Return the (x, y) coordinate for the center point of the cell that contains the specified text.  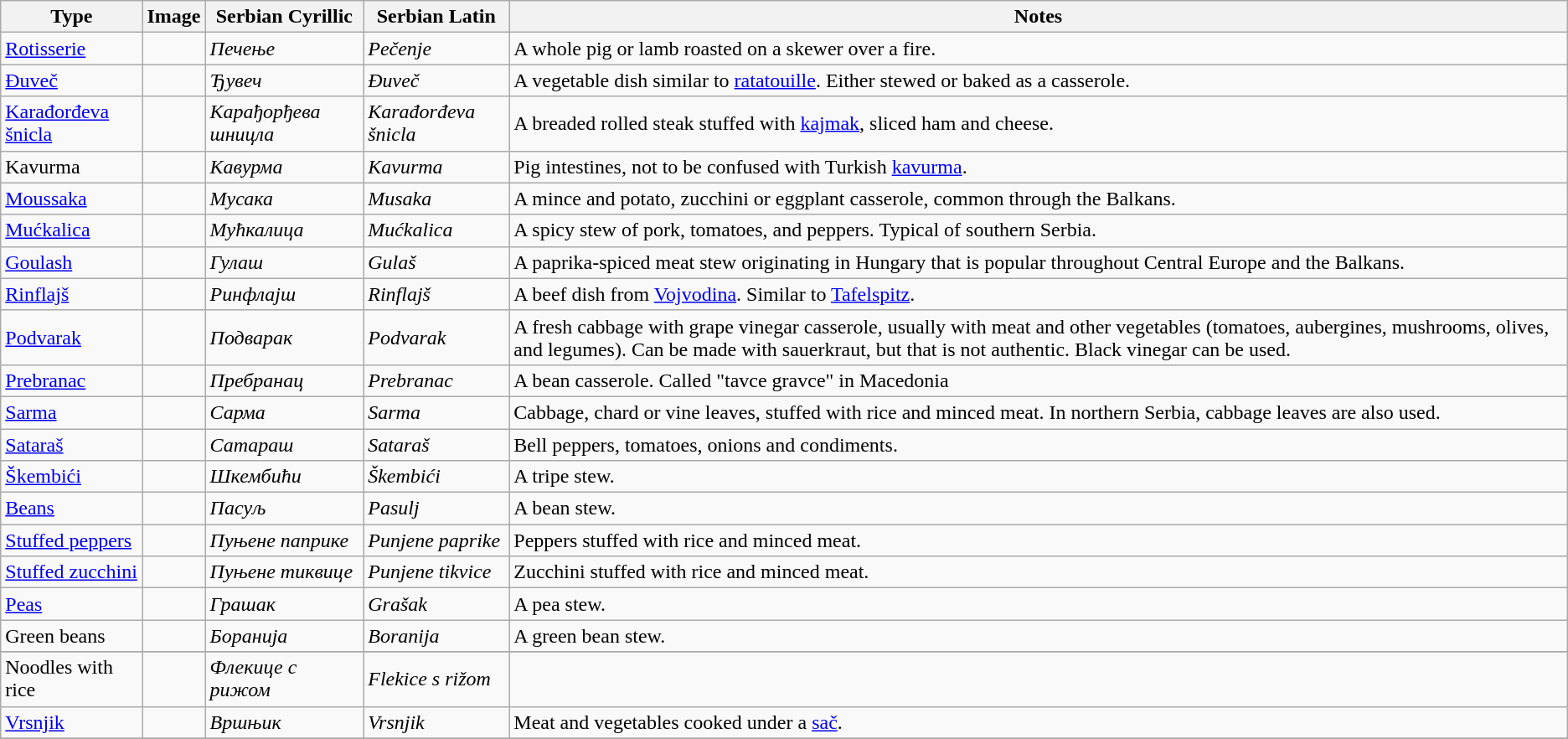
Пуњене тиквице (285, 572)
A green bean stew. (1039, 636)
Green beans (72, 636)
A pea stew. (1039, 604)
Гулаш (285, 262)
A beef dish from Vojvodina. Similar to Tafelspitz. (1039, 294)
Pasulj (436, 509)
Сарма (285, 412)
Stuffed peppers (72, 540)
A mince and potato, zucchini or eggplant casserole, common through the Balkans. (1039, 199)
Подварак (285, 337)
A bean stew. (1039, 509)
A breaded rolled steak stuffed with kajmak, sliced ham and cheese. (1039, 124)
Грашак (285, 604)
A tripe stew. (1039, 477)
Flekice s rižom (436, 679)
Serbian Cyrillic (285, 17)
Serbian Latin (436, 17)
Bell peppers, tomatoes, onions and condiments. (1039, 445)
Пуњене паприке (285, 540)
Мућкалица (285, 230)
A paprika-spiced meat stew originating in Hungary that is popular throughout Central Europe and the Balkans. (1039, 262)
Cabbage, chard or vine leaves, stuffed with rice and minced meat. In northern Serbia, cabbage leaves are also used. (1039, 412)
Punjene tikvice (436, 572)
Stuffed zucchini (72, 572)
Шкембићи (285, 477)
A bean casserole. Called "tavce gravce" in Macedonia (1039, 380)
Meat and vegetables cooked under a sač. (1039, 722)
Gulaš (436, 262)
Pečenje (436, 49)
Boranija (436, 636)
Peppers stuffed with rice and minced meat. (1039, 540)
Pig intestines, not to be confused with Turkish kavurma. (1039, 167)
Moussaka (72, 199)
Карађорђева шницла (285, 124)
Notes (1039, 17)
A whole pig or lamb roasted on a skewer over a fire. (1039, 49)
Peas (72, 604)
Beans (72, 509)
Rotisserie (72, 49)
Вршњик (285, 722)
A vegetable dish similar to ratatouille. Either stewed or baked as a casserole. (1039, 80)
Zucchini stuffed with rice and minced meat. (1039, 572)
Флекице с рижом (285, 679)
Image (174, 17)
Пребранац (285, 380)
Ђувеч (285, 80)
Печење (285, 49)
Goulash (72, 262)
Noodles with rice (72, 679)
Grašak (436, 604)
Punjene paprike (436, 540)
Мусака (285, 199)
Пасуљ (285, 509)
Сатараш (285, 445)
A spicy stew of pork, tomatoes, and peppers. Typical of southern Serbia. (1039, 230)
Musaka (436, 199)
Type (72, 17)
Кавурма (285, 167)
Ринфлајш (285, 294)
Боранија (285, 636)
